Return (x, y) of the center of cell containing provided text 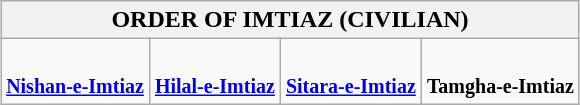
Hilal-e-Imtiaz (214, 72)
Sitara-e-Imtiaz (350, 72)
ORDER OF IMTIAZ (CIVILIAN) (290, 20)
Tamgha-e-Imtiaz (500, 72)
Nishan-e-Imtiaz (76, 72)
